Extract the (X, Y) coordinate from the center of the cell holding the provided text.  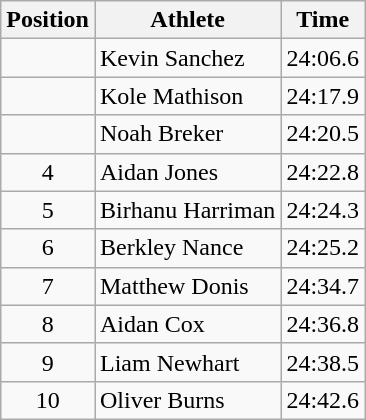
4 (48, 172)
Noah Breker (187, 134)
24:42.6 (323, 400)
Berkley Nance (187, 248)
24:22.8 (323, 172)
6 (48, 248)
24:25.2 (323, 248)
Aidan Jones (187, 172)
24:38.5 (323, 362)
Athlete (187, 20)
Liam Newhart (187, 362)
Time (323, 20)
24:24.3 (323, 210)
Matthew Donis (187, 286)
9 (48, 362)
7 (48, 286)
24:20.5 (323, 134)
Aidan Cox (187, 324)
24:17.9 (323, 96)
5 (48, 210)
Oliver Burns (187, 400)
Position (48, 20)
8 (48, 324)
24:36.8 (323, 324)
Kevin Sanchez (187, 58)
24:06.6 (323, 58)
Kole Mathison (187, 96)
24:34.7 (323, 286)
Birhanu Harriman (187, 210)
10 (48, 400)
